For the text-containing cell, return its midpoint in (x, y) coordinate format. 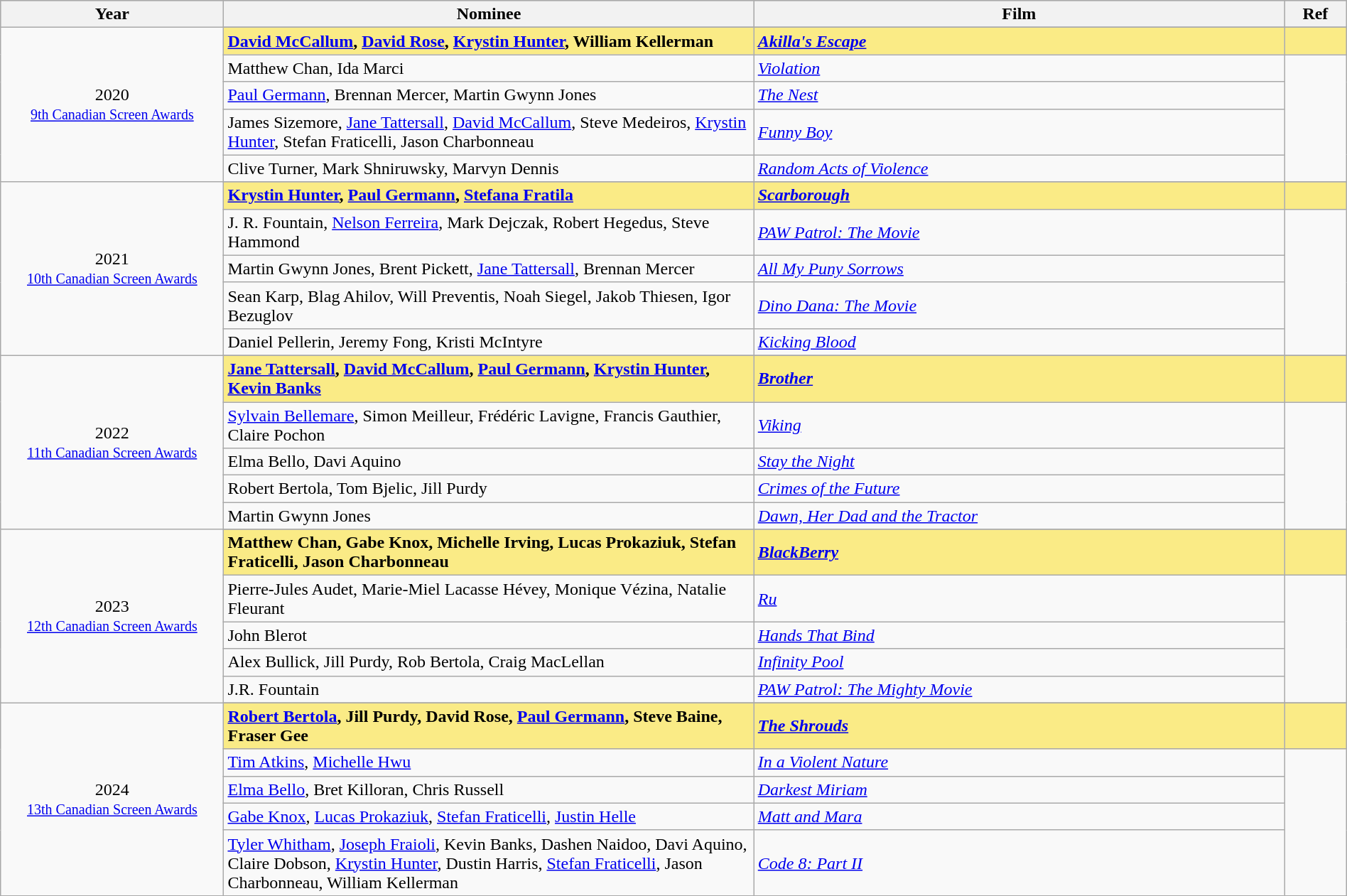
2023 12th Canadian Screen Awards (112, 616)
Alex Bullick, Jill Purdy, Rob Bertola, Craig MacLellan (489, 662)
2021 10th Canadian Screen Awards (112, 269)
Infinity Pool (1019, 662)
Nominee (489, 14)
Elma Bello, Davi Aquino (489, 462)
Scarborough (1019, 195)
Brother (1019, 378)
Code 8: Part II (1019, 863)
Darkest Miriam (1019, 789)
Akilla's Escape (1019, 41)
Ref (1316, 14)
Matt and Mara (1019, 816)
Clive Turner, Mark Shniruwsky, Marvyn Dennis (489, 168)
PAW Patrol: The Movie (1019, 232)
Kicking Blood (1019, 342)
BlackBerry (1019, 553)
2024 13th Canadian Screen Awards (112, 799)
Gabe Knox, Lucas Prokaziuk, Stefan Fraticelli, Justin Helle (489, 816)
Funny Boy (1019, 132)
Matthew Chan, Gabe Knox, Michelle Irving, Lucas Prokaziuk, Stefan Fraticelli, Jason Charbonneau (489, 553)
2020 9th Canadian Screen Awards (112, 105)
Jane Tattersall, David McCallum, Paul Germann, Krystin Hunter, Kevin Banks (489, 378)
Hands That Bind (1019, 635)
Viking (1019, 425)
Matthew Chan, Ida Marci (489, 68)
Sean Karp, Blag Ahilov, Will Preventis, Noah Siegel, Jakob Thiesen, Igor Bezuglov (489, 306)
Random Acts of Violence (1019, 168)
All My Puny Sorrows (1019, 269)
2022 11th Canadian Screen Awards (112, 442)
Year (112, 14)
Pierre-Jules Audet, Marie-Miel Lacasse Hévey, Monique Vézina, Natalie Fleurant (489, 598)
James Sizemore, Jane Tattersall, David McCallum, Steve Medeiros, Krystin Hunter, Stefan Fraticelli, Jason Charbonneau (489, 132)
Sylvain Bellemare, Simon Meilleur, Frédéric Lavigne, Francis Gauthier, Claire Pochon (489, 425)
Stay the Night (1019, 462)
Ru (1019, 598)
Martin Gwynn Jones, Brent Pickett, Jane Tattersall, Brennan Mercer (489, 269)
In a Violent Nature (1019, 762)
Krystin Hunter, Paul Germann, Stefana Fratila (489, 195)
Film (1019, 14)
J. R. Fountain, Nelson Ferreira, Mark Dejczak, Robert Hegedus, Steve Hammond (489, 232)
John Blerot (489, 635)
The Nest (1019, 95)
David McCallum, David Rose, Krystin Hunter, William Kellerman (489, 41)
Paul Germann, Brennan Mercer, Martin Gwynn Jones (489, 95)
The Shrouds (1019, 726)
PAW Patrol: The Mighty Movie (1019, 689)
Violation (1019, 68)
Robert Bertola, Jill Purdy, David Rose, Paul Germann, Steve Baine, Fraser Gee (489, 726)
Dawn, Her Dad and the Tractor (1019, 516)
Tim Atkins, Michelle Hwu (489, 762)
J.R. Fountain (489, 689)
Daniel Pellerin, Jeremy Fong, Kristi McIntyre (489, 342)
Robert Bertola, Tom Bjelic, Jill Purdy (489, 489)
Elma Bello, Bret Killoran, Chris Russell (489, 789)
Dino Dana: The Movie (1019, 306)
Crimes of the Future (1019, 489)
Martin Gwynn Jones (489, 516)
